Search for the cell housing the specified text and yield its [x, y] center coordinate. 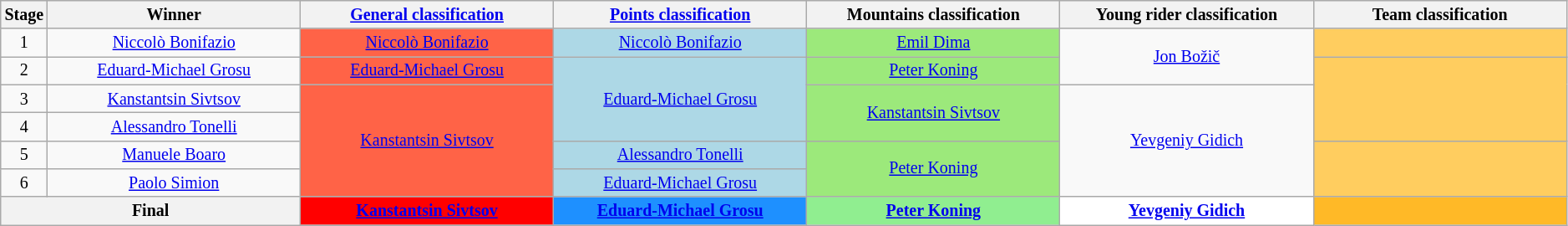
General classification [428, 15]
5 [24, 154]
4 [24, 127]
Paolo Simion [174, 182]
Points classification [680, 15]
2 [24, 70]
Stage [24, 15]
Emil Dima [934, 44]
Mountains classification [934, 15]
1 [24, 44]
Young rider classification [1186, 15]
Jon Božič [1186, 57]
Final [150, 211]
Manuele Boaro [174, 154]
Winner [174, 15]
3 [24, 99]
6 [24, 182]
Team classification [1440, 15]
